Return [x, y] of the center of cell containing provided text 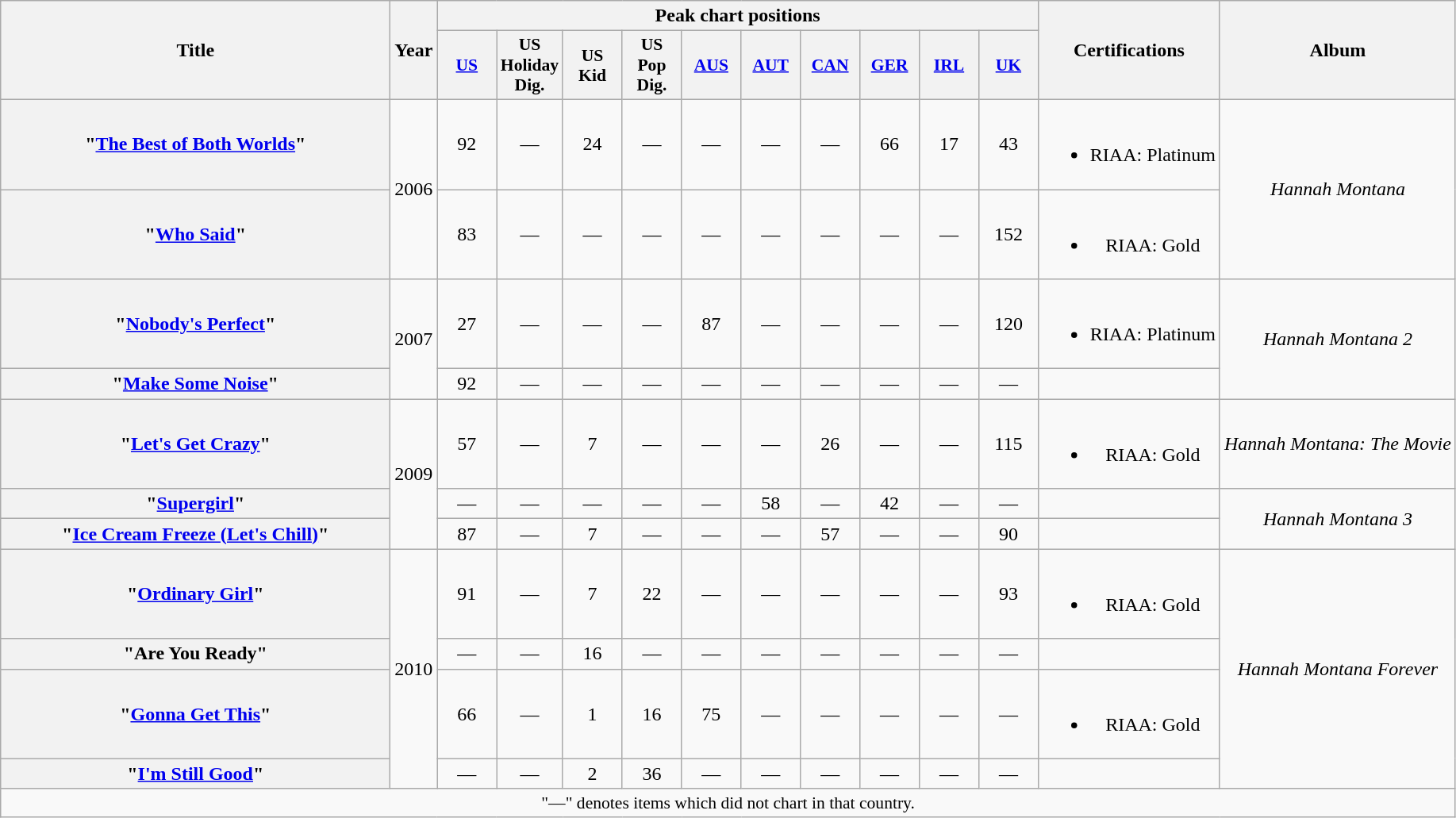
GER [890, 65]
83 [467, 233]
"The Best of Both Worlds" [195, 144]
26 [830, 444]
24 [592, 144]
152 [1008, 233]
Hannah Montana 2 [1338, 340]
27 [467, 324]
"Let's Get Crazy" [195, 444]
93 [1008, 593]
"I'm Still Good" [195, 774]
Hannah Montana [1338, 189]
Hannah Montana 3 [1338, 519]
120 [1008, 324]
2010 [414, 669]
USPop Dig. [652, 65]
USHoliday Dig. [530, 65]
"Gonna Get This" [195, 714]
"—" denotes items which did not chart in that country. [728, 803]
36 [652, 774]
Hannah Montana Forever [1338, 669]
17 [949, 144]
CAN [830, 65]
58 [771, 504]
USKid [592, 65]
1 [592, 714]
"Ordinary Girl" [195, 593]
Certifications [1128, 51]
2 [592, 774]
"Are You Ready" [195, 654]
UK [1008, 65]
115 [1008, 444]
91 [467, 593]
Peak chart positions [738, 16]
42 [890, 504]
2006 [414, 189]
22 [652, 593]
"Who Said" [195, 233]
"Nobody's Perfect" [195, 324]
2009 [414, 474]
75 [711, 714]
Title [195, 51]
"Make Some Noise" [195, 384]
2007 [414, 340]
US [467, 65]
"Supergirl" [195, 504]
Hannah Montana: The Movie [1338, 444]
IRL [949, 65]
AUS [711, 65]
Year [414, 51]
43 [1008, 144]
"Ice Cream Freeze (Let's Chill)" [195, 534]
Album [1338, 51]
90 [1008, 534]
AUT [771, 65]
